Return the (x, y) coordinate for the center point of the cell that contains the specified text.  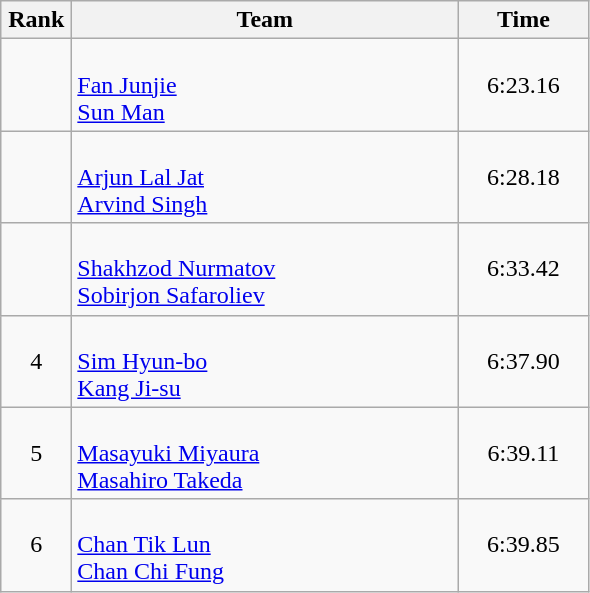
Time (524, 20)
Arjun Lal JatArvind Singh (265, 177)
Shakhzod NurmatovSobirjon Safaroliev (265, 269)
5 (36, 453)
6:23.16 (524, 85)
Sim Hyun-boKang Ji-su (265, 361)
6:37.90 (524, 361)
6:33.42 (524, 269)
6 (36, 545)
Masayuki MiyauraMasahiro Takeda (265, 453)
Chan Tik LunChan Chi Fung (265, 545)
Team (265, 20)
6:28.18 (524, 177)
Rank (36, 20)
6:39.85 (524, 545)
Fan JunjieSun Man (265, 85)
4 (36, 361)
6:39.11 (524, 453)
